Pinpoint the cell where the given text exists, returning its (X, Y) midpoint coordinate. 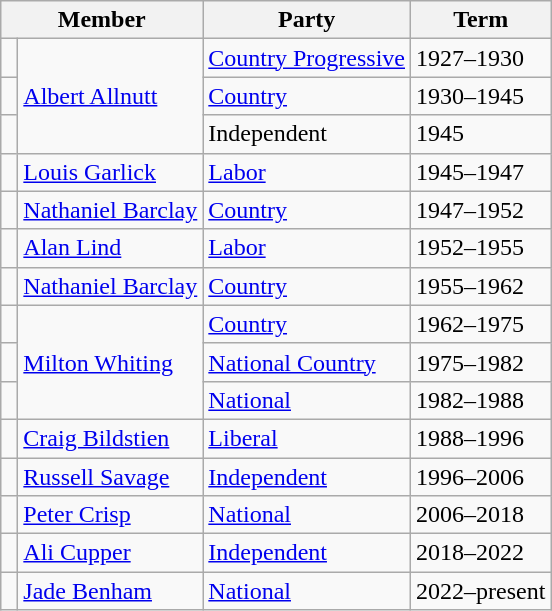
Term (481, 20)
1996–2006 (481, 477)
Albert Allnutt (110, 96)
Alan Lind (110, 248)
1930–1945 (481, 96)
1962–1975 (481, 324)
Party (307, 20)
Jade Benham (110, 591)
National Country (307, 362)
2022–present (481, 591)
Craig Bildstien (110, 438)
2018–2022 (481, 553)
Milton Whiting (110, 362)
1982–1988 (481, 400)
Ali Cupper (110, 553)
2006–2018 (481, 515)
Member (102, 20)
Peter Crisp (110, 515)
Louis Garlick (110, 172)
1975–1982 (481, 362)
1988–1996 (481, 438)
1945–1947 (481, 172)
Country Progressive (307, 58)
Russell Savage (110, 477)
Liberal (307, 438)
1952–1955 (481, 248)
1927–1930 (481, 58)
1947–1952 (481, 210)
1955–1962 (481, 286)
1945 (481, 134)
